Capture the cell that displays the provided text and extract its (x, y) central coordinate. 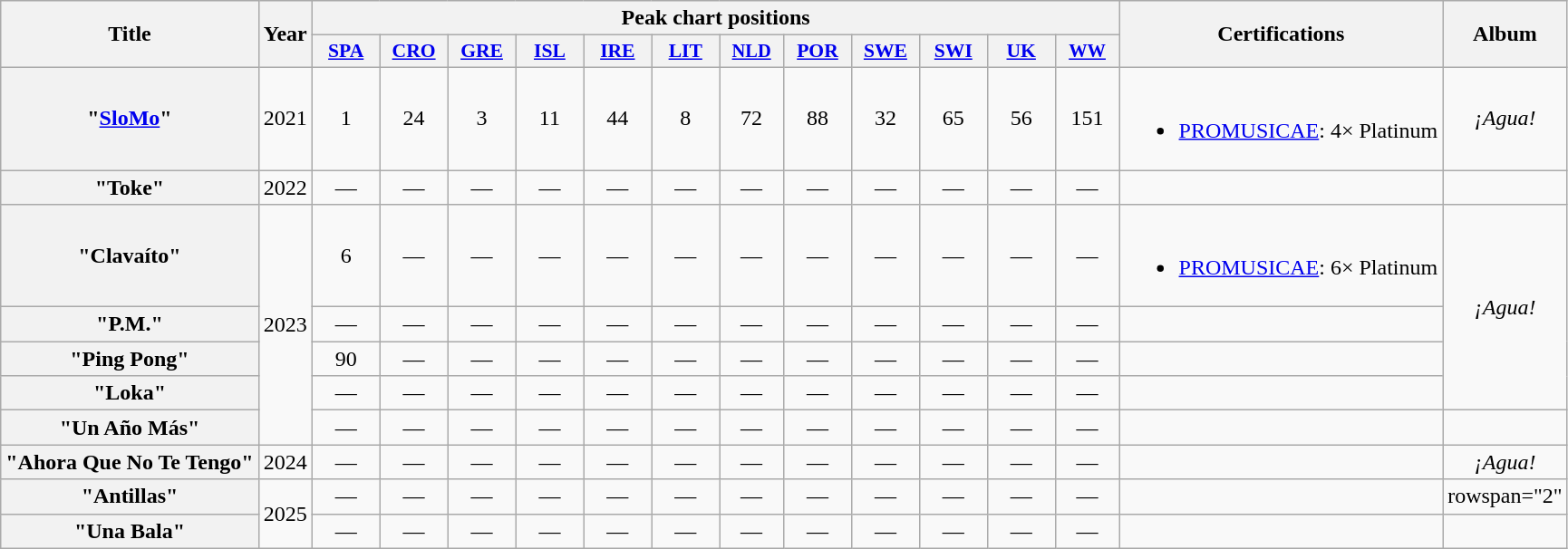
2025 (285, 514)
NLD (752, 52)
WW (1088, 52)
24 (413, 118)
SWE (885, 52)
Peak chart positions (716, 18)
SWI (953, 52)
151 (1088, 118)
"P.M." (130, 324)
2024 (285, 462)
"Toke" (130, 188)
1 (346, 118)
44 (618, 118)
"SloMo" (130, 118)
56 (1021, 118)
2021 (285, 118)
SPA (346, 52)
65 (953, 118)
"Ping Pong" (130, 359)
Certifications (1282, 34)
Year (285, 34)
LIT (685, 52)
8 (685, 118)
GRE (482, 52)
2022 (285, 188)
PROMUSICAE: 6× Platinum (1282, 255)
"Una Bala" (130, 531)
2023 (285, 324)
ISL (549, 52)
Title (130, 34)
11 (549, 118)
Album (1505, 34)
rowspan="2" (1505, 496)
72 (752, 118)
UK (1021, 52)
"Clavaíto" (130, 255)
CRO (413, 52)
32 (885, 118)
"Loka" (130, 393)
PROMUSICAE: 4× Platinum (1282, 118)
"Un Año Más" (130, 428)
IRE (618, 52)
"Ahora Que No Te Tengo" (130, 462)
6 (346, 255)
"Antillas" (130, 496)
POR (818, 52)
88 (818, 118)
90 (346, 359)
3 (482, 118)
